Return the (X, Y) coordinate for the center point of the cell that contains the specified text.  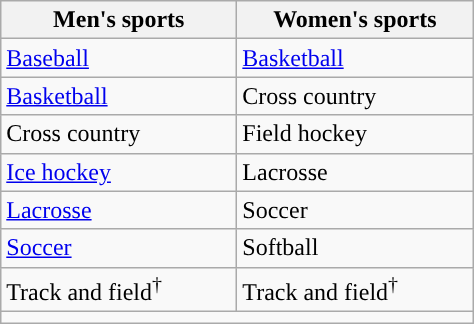
Softball (355, 248)
Men's sports (119, 20)
Field hockey (355, 134)
Baseball (119, 58)
Ice hockey (119, 172)
Women's sports (355, 20)
